Determine the (X, Y) coordinate at the center of the cell enclosing the given text.  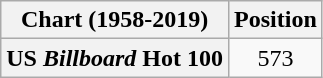
Chart (1958-2019) (115, 20)
US Billboard Hot 100 (115, 58)
573 (276, 58)
Position (276, 20)
